Output the [X, Y] coordinate of the center of the cell containing the given text.  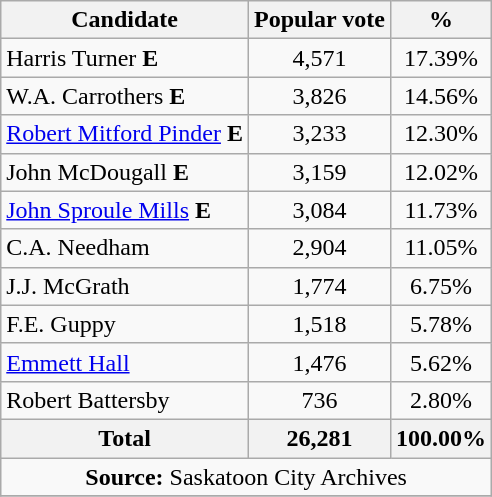
2.80% [440, 400]
26,281 [319, 438]
11.73% [440, 210]
1,476 [319, 362]
2,904 [319, 248]
Emmett Hall [125, 362]
3,084 [319, 210]
% [440, 20]
1,774 [319, 286]
John McDougall E [125, 172]
Robert Battersby [125, 400]
C.A. Needham [125, 248]
Source: Saskatoon City Archives [246, 477]
Candidate [125, 20]
Harris Turner E [125, 58]
John Sproule Mills E [125, 210]
5.78% [440, 324]
Popular vote [319, 20]
100.00% [440, 438]
1,518 [319, 324]
736 [319, 400]
12.02% [440, 172]
12.30% [440, 134]
J.J. McGrath [125, 286]
3,826 [319, 96]
W.A. Carrothers E [125, 96]
4,571 [319, 58]
14.56% [440, 96]
F.E. Guppy [125, 324]
Total [125, 438]
17.39% [440, 58]
5.62% [440, 362]
11.05% [440, 248]
3,159 [319, 172]
3,233 [319, 134]
6.75% [440, 286]
Robert Mitford Pinder E [125, 134]
